Pinpoint the cell where the given text exists, returning its [X, Y] midpoint coordinate. 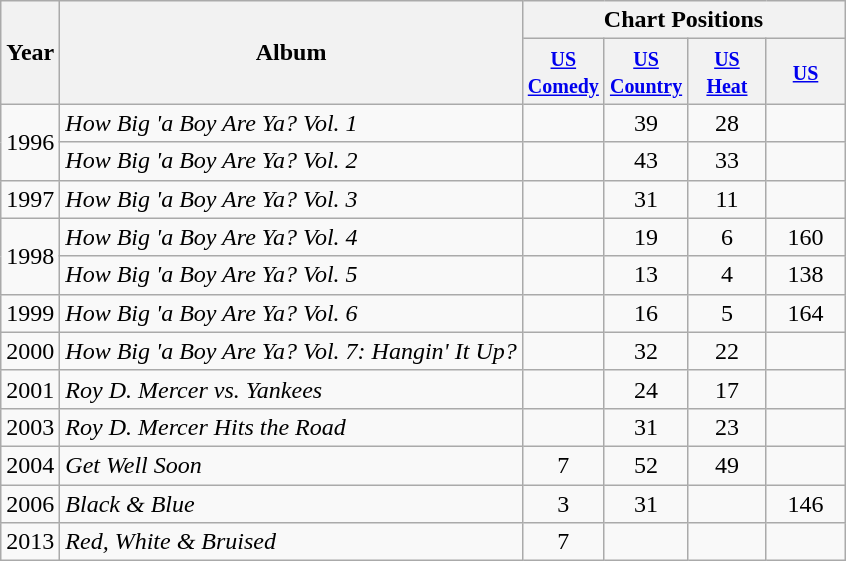
How Big 'a Boy Are Ya? Vol. 5 [291, 275]
1997 [30, 199]
Black & Blue [291, 503]
Red, White & Bruised [291, 542]
6 [728, 237]
2001 [30, 389]
52 [646, 465]
23 [728, 427]
146 [806, 503]
US Comedy [563, 72]
US [806, 72]
13 [646, 275]
How Big 'a Boy Are Ya? Vol. 4 [291, 237]
Album [291, 52]
How Big 'a Boy Are Ya? Vol. 6 [291, 313]
22 [728, 351]
3 [563, 503]
28 [728, 123]
How Big 'a Boy Are Ya? Vol. 2 [291, 161]
33 [728, 161]
US Country [646, 72]
US Heat [728, 72]
19 [646, 237]
Year [30, 52]
2000 [30, 351]
43 [646, 161]
How Big 'a Boy Are Ya? Vol. 3 [291, 199]
Chart Positions [684, 20]
164 [806, 313]
Get Well Soon [291, 465]
Roy D. Mercer Hits the Road [291, 427]
4 [728, 275]
16 [646, 313]
How Big 'a Boy Are Ya? Vol. 1 [291, 123]
1996 [30, 142]
5 [728, 313]
17 [728, 389]
1998 [30, 256]
2013 [30, 542]
Roy D. Mercer vs. Yankees [291, 389]
32 [646, 351]
39 [646, 123]
2004 [30, 465]
1999 [30, 313]
How Big 'a Boy Are Ya? Vol. 7: Hangin' It Up? [291, 351]
24 [646, 389]
160 [806, 237]
11 [728, 199]
49 [728, 465]
138 [806, 275]
2006 [30, 503]
2003 [30, 427]
